Extract the (x, y) coordinate from the center of the cell holding the provided text.  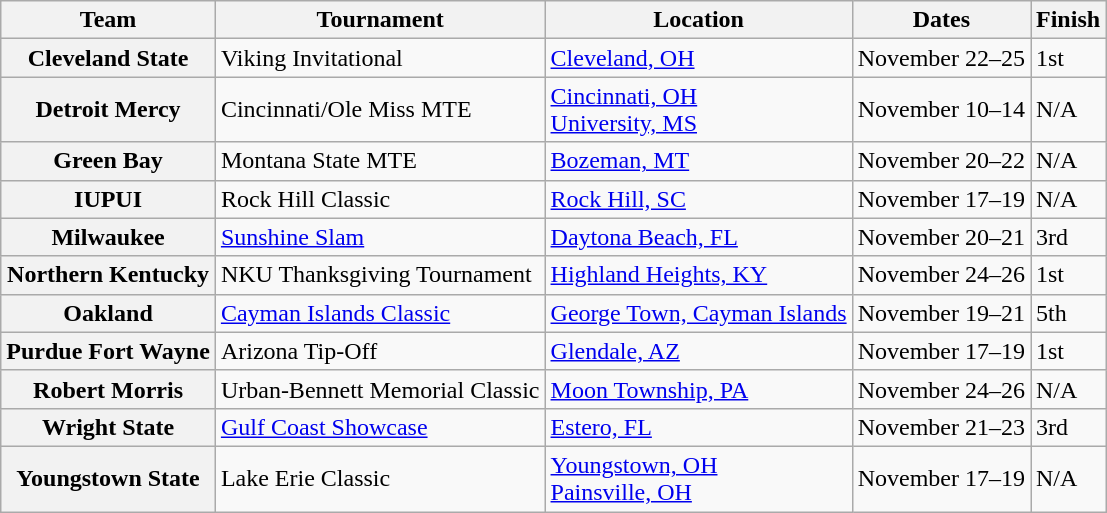
Highland Heights, KY (698, 275)
Team (108, 20)
NKU Thanksgiving Tournament (380, 275)
Purdue Fort Wayne (108, 351)
Milwaukee (108, 237)
IUPUI (108, 199)
Youngstown, OHPainsville, OH (698, 478)
November 21–23 (941, 427)
Glendale, AZ (698, 351)
Moon Township, PA (698, 389)
Dates (941, 20)
Rock Hill, SC (698, 199)
November 10–14 (941, 110)
George Town, Cayman Islands (698, 313)
November 20–22 (941, 161)
Montana State MTE (380, 161)
Cleveland State (108, 58)
Urban-Bennett Memorial Classic (380, 389)
Lake Erie Classic (380, 478)
Northern Kentucky (108, 275)
Wright State (108, 427)
Finish (1068, 20)
Cleveland, OH (698, 58)
Cayman Islands Classic (380, 313)
Green Bay (108, 161)
Cincinnati/Ole Miss MTE (380, 110)
Youngstown State (108, 478)
November 19–21 (941, 313)
Rock Hill Classic (380, 199)
5th (1068, 313)
Cincinnati, OHUniversity, MS (698, 110)
Oakland (108, 313)
November 20–21 (941, 237)
Gulf Coast Showcase (380, 427)
Bozeman, MT (698, 161)
Robert Morris (108, 389)
November 22–25 (941, 58)
Tournament (380, 20)
Estero, FL (698, 427)
Arizona Tip-Off (380, 351)
Daytona Beach, FL (698, 237)
Sunshine Slam (380, 237)
Detroit Mercy (108, 110)
Viking Invitational (380, 58)
Location (698, 20)
